Scan for the cell matching the given text and deliver its [X, Y] coordinate at center. 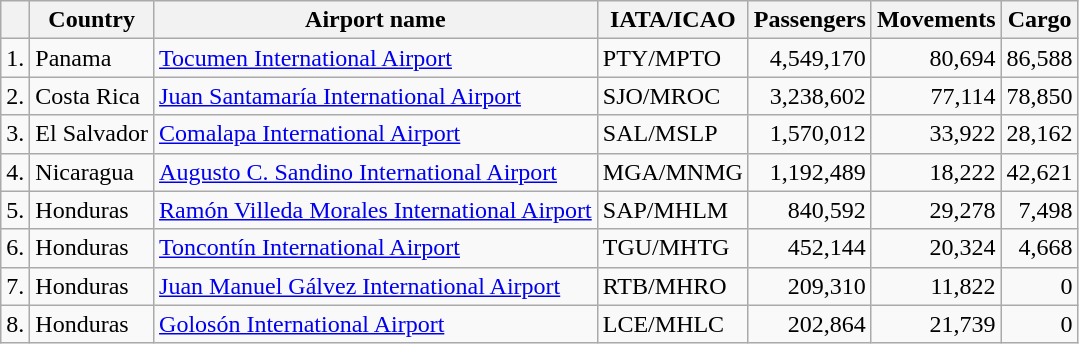
7,498 [1040, 210]
8. [16, 324]
Augusto C. Sandino International Airport [376, 172]
LCE/MHLC [672, 324]
Movements [936, 20]
4,668 [1040, 248]
SJO/MROC [672, 96]
Country [92, 20]
Golosón International Airport [376, 324]
SAP/MHLM [672, 210]
TGU/MHTG [672, 248]
MGA/MNMG [672, 172]
1. [16, 58]
Juan Santamaría International Airport [376, 96]
452,144 [810, 248]
78,850 [1040, 96]
Passengers [810, 20]
PTY/MPTO [672, 58]
33,922 [936, 134]
3,238,602 [810, 96]
El Salvador [92, 134]
4,549,170 [810, 58]
6. [16, 248]
SAL/MSLP [672, 134]
4. [16, 172]
20,324 [936, 248]
7. [16, 286]
18,222 [936, 172]
Comalapa International Airport [376, 134]
5. [16, 210]
209,310 [810, 286]
80,694 [936, 58]
29,278 [936, 210]
Juan Manuel Gálvez International Airport [376, 286]
Costa Rica [92, 96]
1,570,012 [810, 134]
3. [16, 134]
202,864 [810, 324]
2. [16, 96]
840,592 [810, 210]
Airport name [376, 20]
42,621 [1040, 172]
RTB/MHRO [672, 286]
Panama [92, 58]
Ramón Villeda Morales International Airport [376, 210]
Nicaragua [92, 172]
77,114 [936, 96]
Toncontín International Airport [376, 248]
11,822 [936, 286]
IATA/ICAO [672, 20]
21,739 [936, 324]
Cargo [1040, 20]
1,192,489 [810, 172]
Tocumen International Airport [376, 58]
86,588 [1040, 58]
28,162 [1040, 134]
